Provide the [X, Y] coordinate of the cell's center where the given text is located.  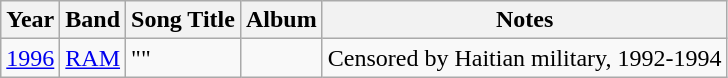
1996 [30, 58]
RAM [93, 58]
Censored by Haitian military, 1992-1994 [524, 58]
Band [93, 20]
"" [184, 58]
Album [281, 20]
Year [30, 20]
Song Title [184, 20]
Notes [524, 20]
